Provide the (X, Y) coordinate of the cell's center where the given text is located.  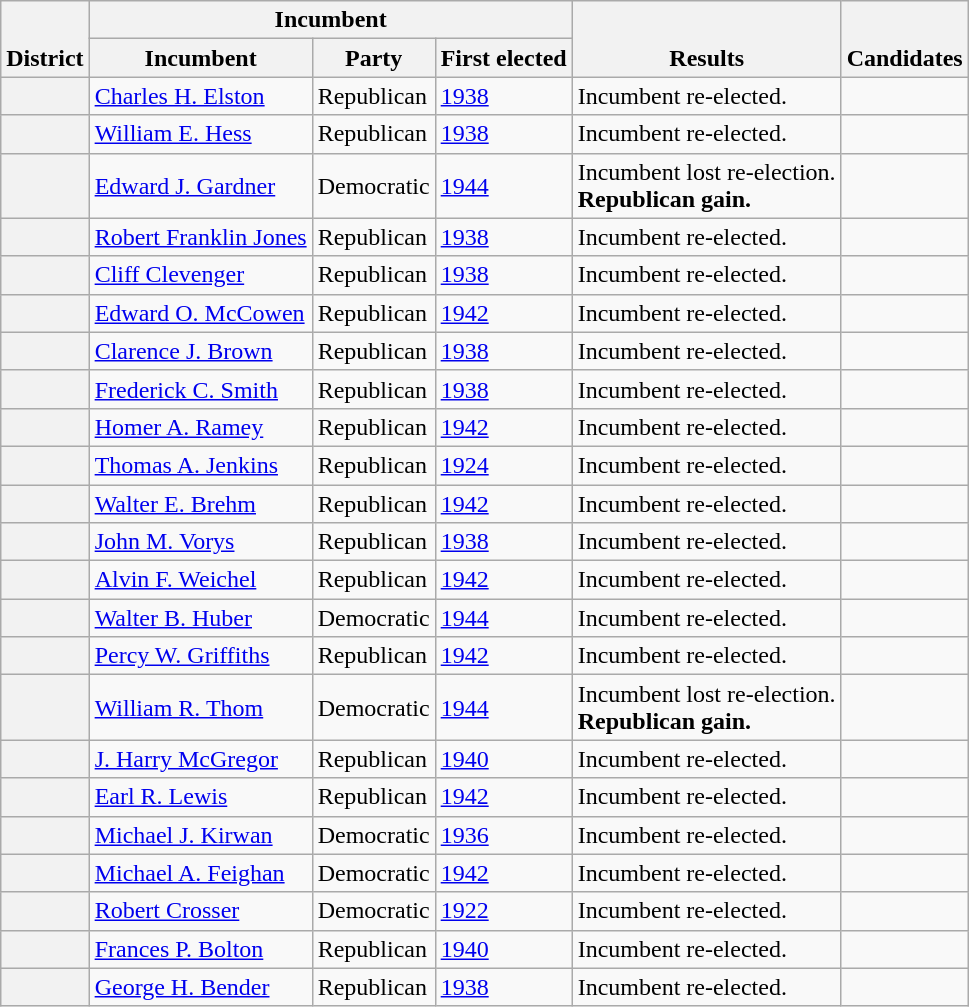
1936 (504, 835)
Michael A. Feighan (200, 873)
Robert Crosser (200, 911)
J. Harry McGregor (200, 759)
Frances P. Bolton (200, 949)
Homer A. Ramey (200, 427)
George H. Bender (200, 987)
Edward J. Gardner (200, 186)
1924 (504, 465)
Charles H. Elston (200, 96)
Party (374, 58)
Alvin F. Weichel (200, 580)
Walter E. Brehm (200, 503)
Robert Franklin Jones (200, 237)
Walter B. Huber (200, 618)
Cliff Clevenger (200, 275)
1922 (504, 911)
Percy W. Griffiths (200, 656)
Michael J. Kirwan (200, 835)
Results (706, 39)
Edward O. McCowen (200, 313)
Frederick C. Smith (200, 389)
District (45, 39)
Clarence J. Brown (200, 351)
First elected (504, 58)
John M. Vorys (200, 542)
William R. Thom (200, 708)
Earl R. Lewis (200, 797)
Thomas A. Jenkins (200, 465)
William E. Hess (200, 134)
Candidates (904, 39)
